Return (x, y) of the center of cell containing provided text 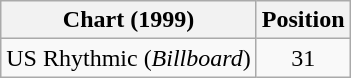
Chart (1999) (129, 20)
US Rhythmic (Billboard) (129, 58)
31 (303, 58)
Position (303, 20)
